Scan for the cell matching the given text and deliver its (x, y) coordinate at center. 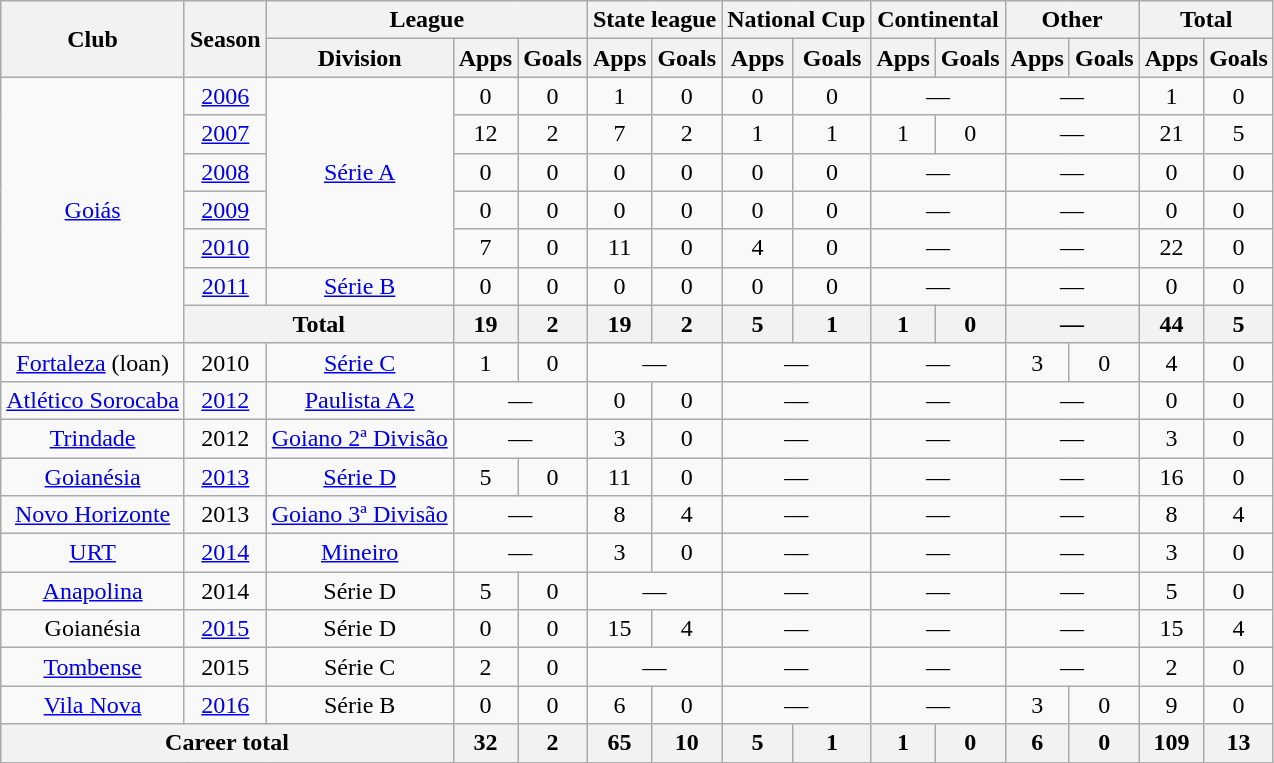
9 (1171, 705)
Club (93, 39)
65 (619, 743)
Anapolina (93, 591)
Career total (227, 743)
109 (1171, 743)
2008 (225, 172)
Goiano 3ª Divisão (360, 515)
Tombense (93, 667)
State league (654, 20)
Season (225, 39)
National Cup (796, 20)
21 (1171, 134)
2007 (225, 134)
Atlético Sorocaba (93, 400)
Goiás (93, 210)
2016 (225, 705)
Novo Horizonte (93, 515)
Trindade (93, 438)
32 (485, 743)
44 (1171, 324)
Other (1072, 20)
2011 (225, 286)
Série A (360, 172)
Continental (938, 20)
16 (1171, 477)
2006 (225, 96)
Division (360, 58)
Fortaleza (loan) (93, 362)
22 (1171, 248)
URT (93, 553)
Mineiro (360, 553)
League (426, 20)
Paulista A2 (360, 400)
2009 (225, 210)
13 (1239, 743)
Goiano 2ª Divisão (360, 438)
12 (485, 134)
Vila Nova (93, 705)
10 (687, 743)
